Locate the cell with the specified text and output its (X, Y) center coordinate. 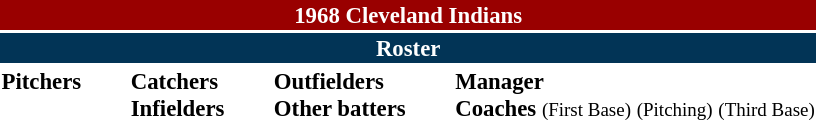
1968 Cleveland Indians (408, 15)
Roster (408, 48)
